Return the (x, y) coordinate for the center point of the cell that contains the specified text.  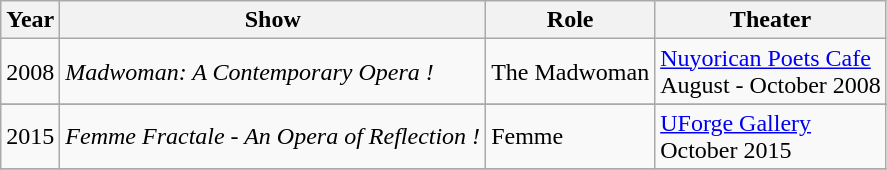
Madwoman: A Contemporary Opera ! (273, 72)
Femme Fractale - An Opera of Reflection ! (273, 136)
The Madwoman (570, 72)
Year (30, 20)
Femme (570, 136)
Theater (771, 20)
2015 (30, 136)
Role (570, 20)
UForge Gallery October 2015 (771, 136)
Nuyorican Poets Cafe August - October 2008 (771, 72)
Show (273, 20)
2008 (30, 72)
